Locate the cell with the specified text and output its [X, Y] center coordinate. 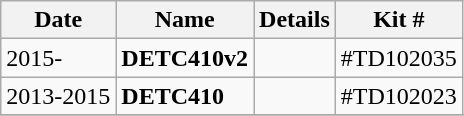
#TD102023 [398, 96]
DETC410 [185, 96]
Name [185, 20]
Kit # [398, 20]
DETC410v2 [185, 58]
#TD102035 [398, 58]
2013-2015 [58, 96]
Details [295, 20]
Date [58, 20]
2015- [58, 58]
